Capture the cell that displays the provided text and extract its [x, y] central coordinate. 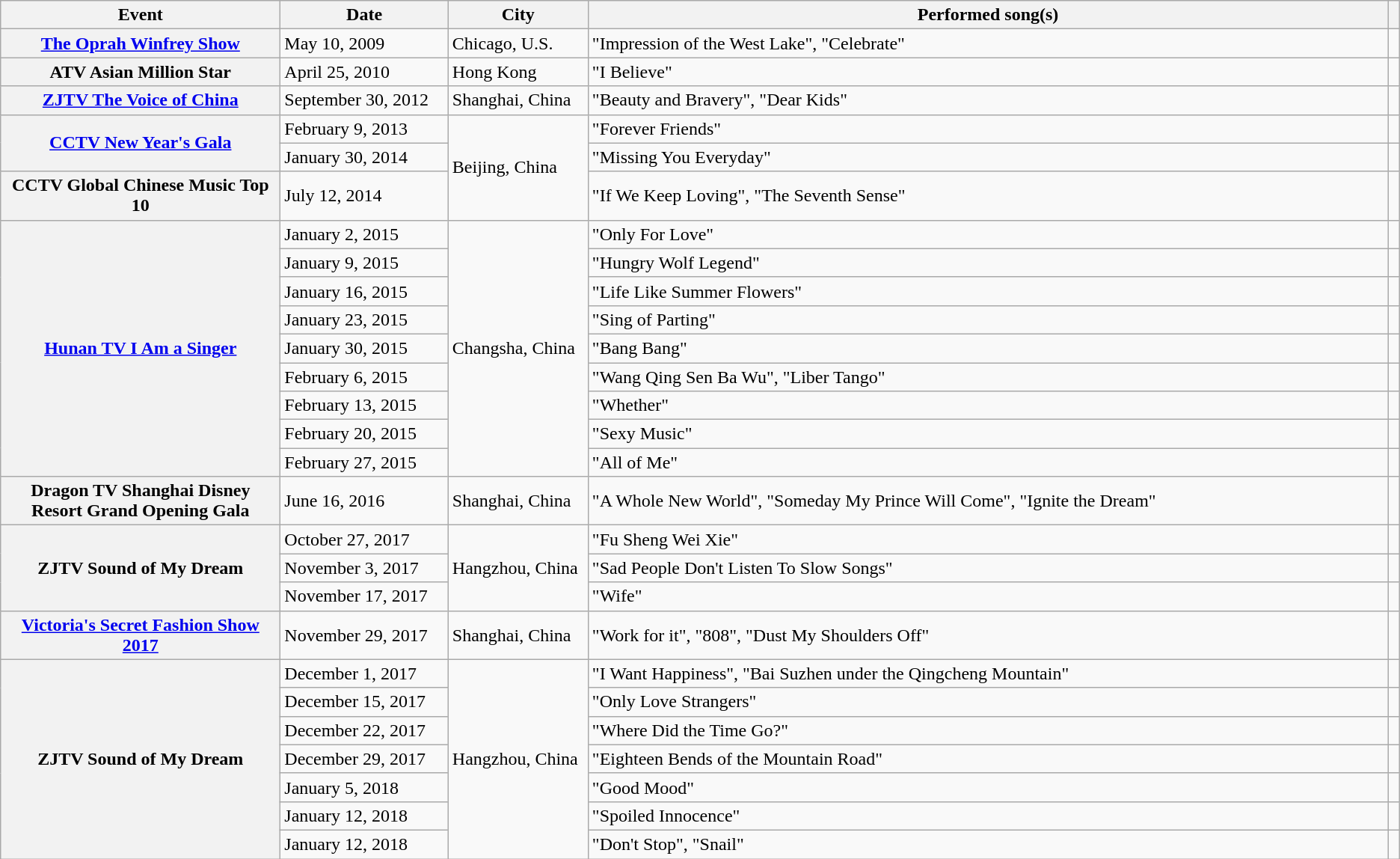
ATV Asian Million Star [141, 72]
City [518, 15]
February 9, 2013 [364, 129]
"Missing You Everyday" [987, 157]
"Only For Love" [987, 234]
"Wife" [987, 596]
January 30, 2015 [364, 348]
February 6, 2015 [364, 376]
"Wang Qing Sen Ba Wu", "Liber Tango" [987, 376]
"Bang Bang" [987, 348]
November 17, 2017 [364, 596]
Event [141, 15]
"Good Mood" [987, 787]
"Sad People Don't Listen To Slow Songs" [987, 568]
December 1, 2017 [364, 673]
Dragon TV Shanghai Disney Resort Grand Opening Gala [141, 501]
"Forever Friends" [987, 129]
February 13, 2015 [364, 406]
Beijing, China [518, 168]
"Fu Sheng Wei Xie" [987, 539]
"I Want Happiness", "Bai Suzhen under the Qingcheng Mountain" [987, 673]
Chicago, U.S. [518, 43]
September 30, 2012 [364, 100]
Hong Kong [518, 72]
"If We Keep Loving", "The Seventh Sense" [987, 196]
December 22, 2017 [364, 730]
"Work for it", "808", "Dust My Shoulders Off" [987, 635]
April 25, 2010 [364, 72]
"Sexy Music" [987, 434]
"A Whole New World", "Someday My Prince Will Come", "Ignite the Dream" [987, 501]
June 16, 2016 [364, 501]
CCTV New Year's Gala [141, 143]
May 10, 2009 [364, 43]
July 12, 2014 [364, 196]
February 27, 2015 [364, 462]
January 2, 2015 [364, 234]
October 27, 2017 [364, 539]
January 5, 2018 [364, 787]
December 29, 2017 [364, 759]
"Eighteen Bends of the Mountain Road" [987, 759]
The Oprah Winfrey Show [141, 43]
"Where Did the Time Go?" [987, 730]
"Sing of Parting" [987, 320]
ZJTV The Voice of China [141, 100]
"Don't Stop", "Snail" [987, 844]
"I Believe" [987, 72]
Victoria's Secret Fashion Show 2017 [141, 635]
Performed song(s) [987, 15]
November 3, 2017 [364, 568]
"Life Like Summer Flowers" [987, 291]
"Only Love Strangers" [987, 702]
January 30, 2014 [364, 157]
"Hungry Wolf Legend" [987, 263]
February 20, 2015 [364, 434]
January 23, 2015 [364, 320]
January 9, 2015 [364, 263]
"Spoiled Innocence" [987, 816]
"All of Me" [987, 462]
Changsha, China [518, 349]
"Impression of the West Lake", "Celebrate" [987, 43]
"Beauty and Bravery", "Dear Kids" [987, 100]
January 16, 2015 [364, 291]
November 29, 2017 [364, 635]
Date [364, 15]
CCTV Global Chinese Music Top 10 [141, 196]
Hunan TV I Am a Singer [141, 349]
December 15, 2017 [364, 702]
"Whether" [987, 406]
